Locate the cell with the specified text and output its (X, Y) center coordinate. 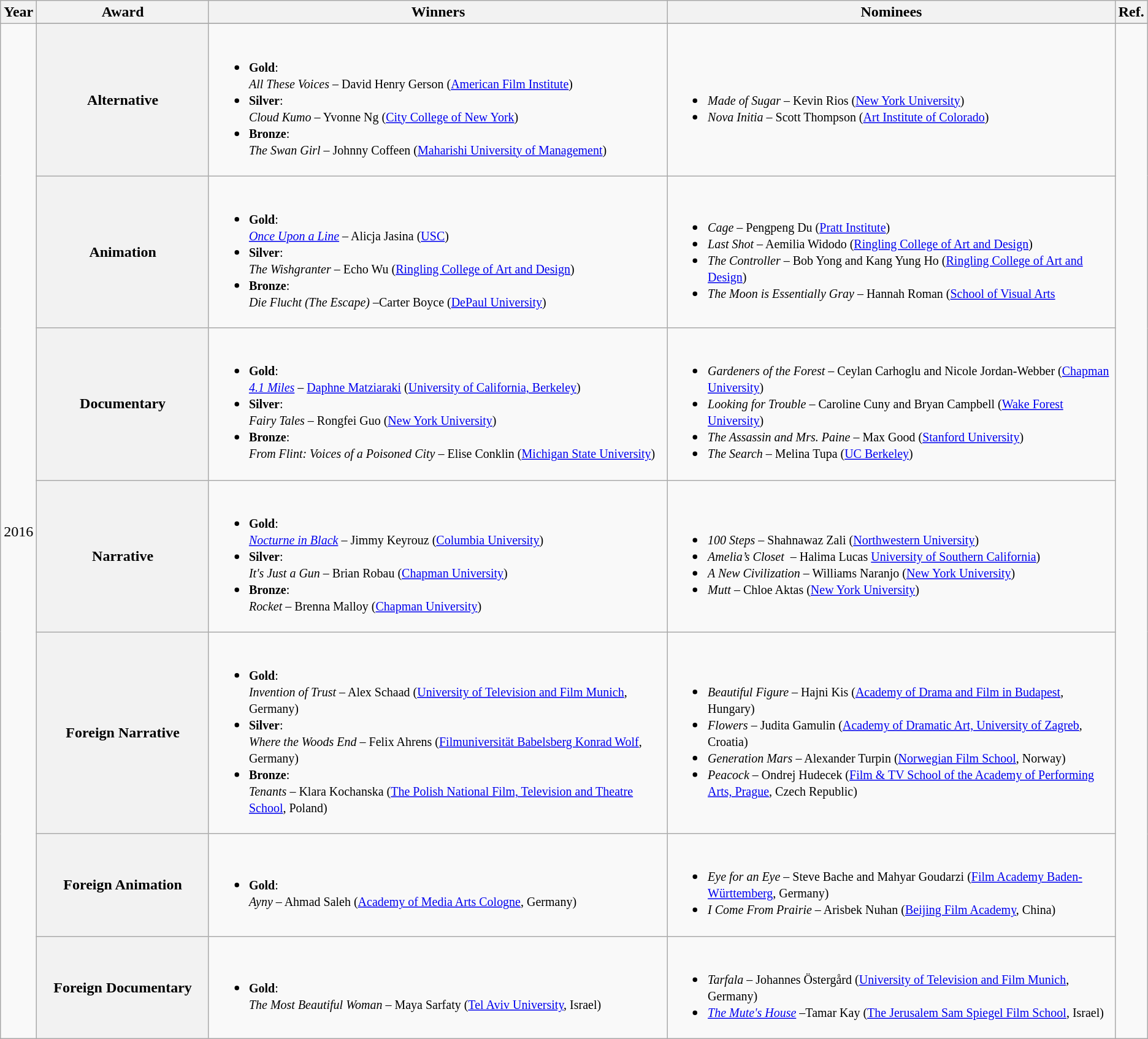
Foreign Narrative (123, 733)
Made of Sugar – Kevin Rios (New York University)Nova Initia – Scott Thompson (Art Institute of Colorado) (892, 100)
Year (18, 12)
Winners (438, 12)
Gold:Ayny – Ahmad Saleh (Academy of Media Arts Cologne, Germany) (438, 885)
Alternative (123, 100)
Ref. (1131, 12)
Award (123, 12)
Narrative (123, 556)
Gold:The Most Beautiful Woman – Maya Sarfaty (Tel Aviv University, Israel) (438, 987)
Foreign Animation (123, 885)
Documentary (123, 404)
2016 (18, 531)
Nominees (892, 12)
Animation (123, 252)
Foreign Documentary (123, 987)
